Pinpoint the cell where the given text exists, returning its (x, y) midpoint coordinate. 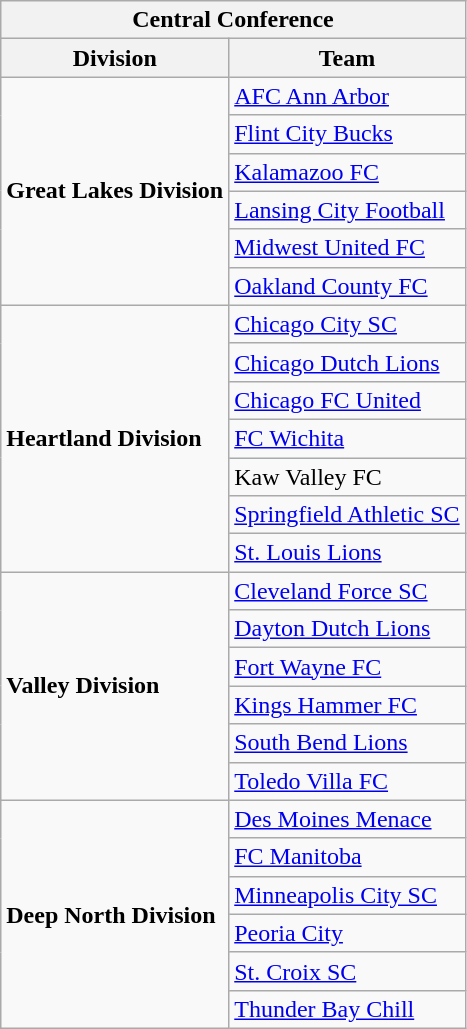
Deep North Division (115, 914)
Midwest United FC (347, 248)
Kaw Valley FC (347, 477)
Kings Hammer FC (347, 705)
Thunder Bay Chill (347, 1009)
Peoria City (347, 933)
Heartland Division (115, 438)
Toledo Villa FC (347, 781)
FC Manitoba (347, 857)
Fort Wayne FC (347, 667)
Chicago City SC (347, 324)
Kalamazoo FC (347, 172)
St. Croix SC (347, 971)
Team (347, 58)
Central Conference (233, 20)
South Bend Lions (347, 743)
Oakland County FC (347, 286)
Springfield Athletic SC (347, 515)
FC Wichita (347, 438)
Des Moines Menace (347, 819)
Flint City Bucks (347, 134)
Division (115, 58)
AFC Ann Arbor (347, 96)
Minneapolis City SC (347, 895)
Cleveland Force SC (347, 591)
Chicago Dutch Lions (347, 362)
St. Louis Lions (347, 553)
Lansing City Football (347, 210)
Great Lakes Division (115, 191)
Dayton Dutch Lions (347, 629)
Chicago FC United (347, 400)
Valley Division (115, 686)
